Provide the [X, Y] coordinate of the cell's center where the given text is located.  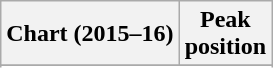
Chart (2015–16) [90, 34]
Peak position [225, 34]
